From the cell containing the given text, extract its center point as (x, y) coordinate. 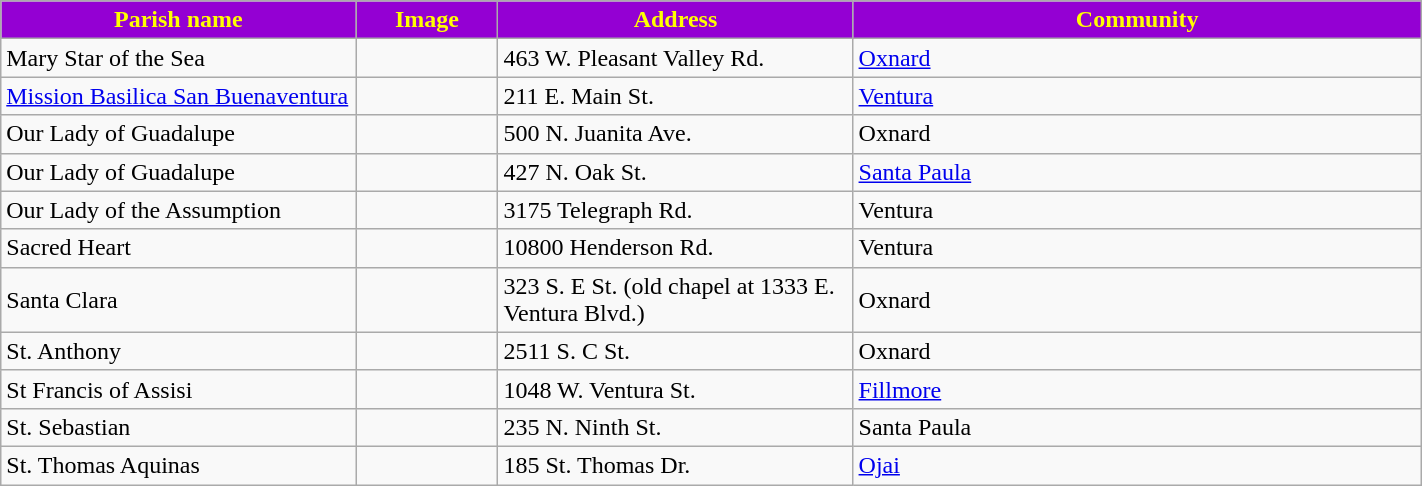
St. Sebastian (178, 427)
Sacred Heart (178, 248)
Address (676, 20)
235 N. Ninth St. (676, 427)
Our Lady of the Assumption (178, 210)
211 E. Main St. (676, 96)
Mary Star of the Sea (178, 58)
St. Anthony (178, 351)
323 S. E St. (old chapel at 1333 E. Ventura Blvd.) (676, 300)
Mission Basilica San Buenaventura (178, 96)
Parish name (178, 20)
3175 Telegraph Rd. (676, 210)
10800 Henderson Rd. (676, 248)
Image (427, 20)
Community (1137, 20)
500 N. Juanita Ave. (676, 134)
185 St. Thomas Dr. (676, 465)
1048 W. Ventura St. (676, 389)
427 N. Oak St. (676, 172)
Santa Clara (178, 300)
2511 S. C St. (676, 351)
Ojai (1137, 465)
St Francis of Assisi (178, 389)
Fillmore (1137, 389)
463 W. Pleasant Valley Rd. (676, 58)
St. Thomas Aquinas (178, 465)
